Find where the given text appears and provide that cell's center as (X, Y) coordinate. 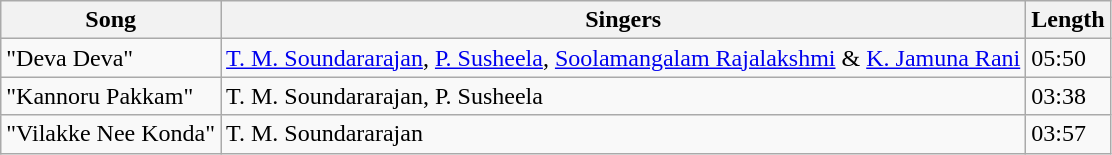
03:38 (1068, 96)
03:57 (1068, 134)
"Kannoru Pakkam" (111, 96)
T. M. Soundararajan, P. Susheela (624, 96)
"Deva Deva" (111, 58)
Song (111, 20)
Singers (624, 20)
05:50 (1068, 58)
Length (1068, 20)
"Vilakke Nee Konda" (111, 134)
T. M. Soundararajan (624, 134)
T. M. Soundararajan, P. Susheela, Soolamangalam Rajalakshmi & K. Jamuna Rani (624, 58)
